Locate the cell with the specified text and output its (X, Y) center coordinate. 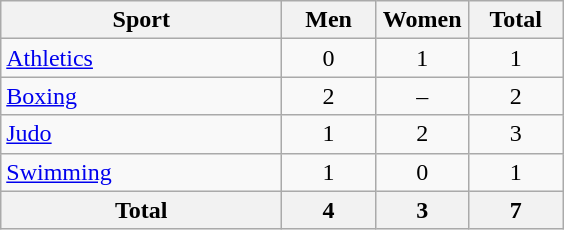
Judo (142, 134)
Women (422, 20)
7 (516, 210)
Men (329, 20)
Swimming (142, 172)
Athletics (142, 58)
4 (329, 210)
Sport (142, 20)
– (422, 96)
Boxing (142, 96)
